Determine the [X, Y] coordinate at the center of the cell enclosing the given text.  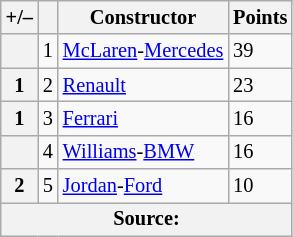
+/– [20, 17]
Renault [143, 85]
5 [48, 186]
Jordan-Ford [143, 186]
Ferrari [143, 118]
McLaren-Mercedes [143, 51]
10 [260, 186]
39 [260, 51]
Source: [147, 219]
Constructor [143, 17]
4 [48, 152]
Williams-BMW [143, 152]
Points [260, 17]
3 [48, 118]
23 [260, 85]
